Pinpoint the cell where the given text exists, returning its (X, Y) midpoint coordinate. 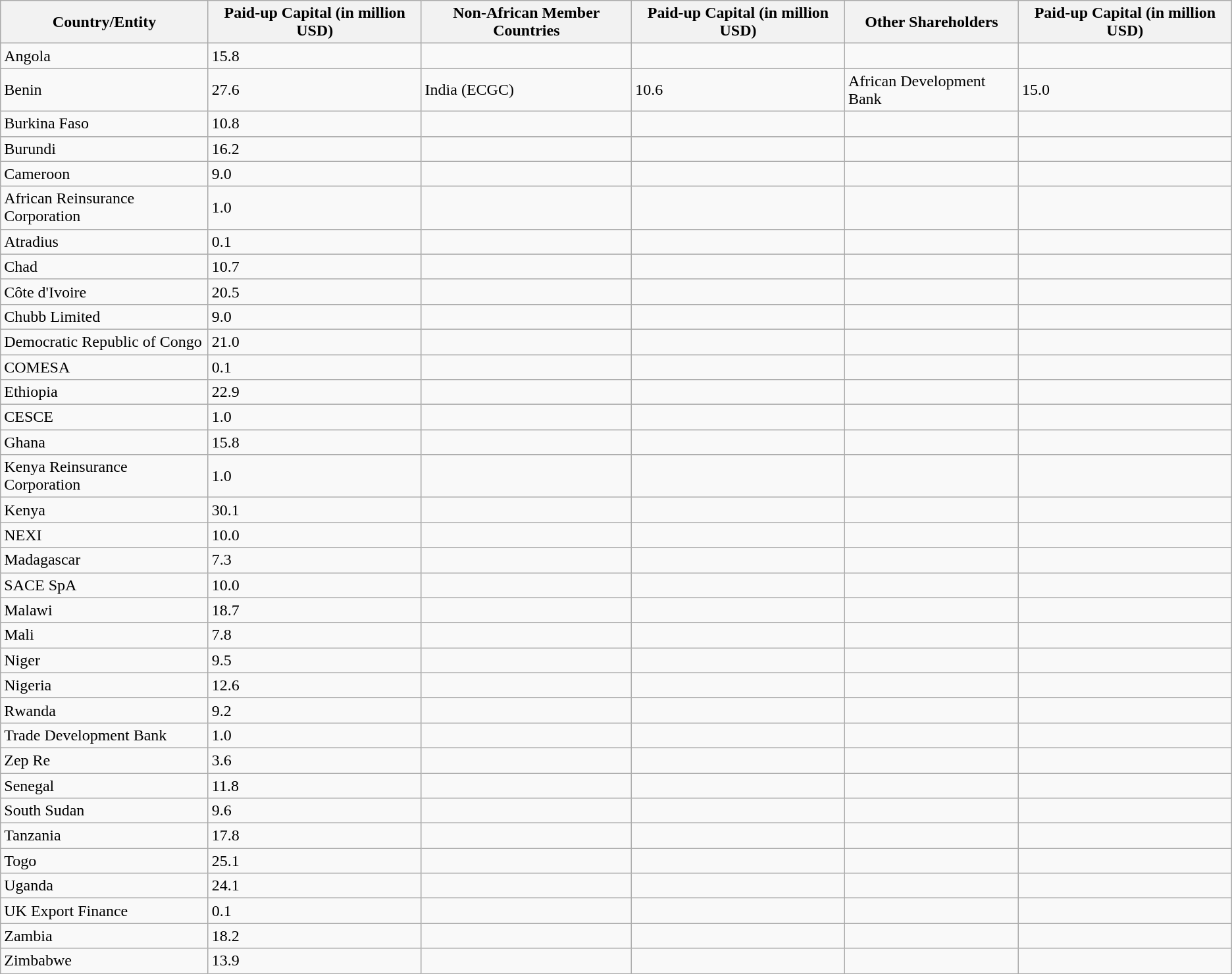
African Reinsurance Corporation (105, 208)
10.7 (315, 267)
9.2 (315, 710)
COMESA (105, 367)
10.6 (738, 90)
Other Shareholders (931, 22)
21.0 (315, 342)
South Sudan (105, 811)
Burundi (105, 149)
Togo (105, 861)
Madagascar (105, 560)
Senegal (105, 785)
15.0 (1125, 90)
NEXI (105, 535)
22.9 (315, 392)
24.1 (315, 886)
3.6 (315, 760)
Kenya (105, 510)
UK Export Finance (105, 911)
Non-African Member Countries (526, 22)
CESCE (105, 417)
SACE SpA (105, 585)
25.1 (315, 861)
Ghana (105, 442)
7.8 (315, 635)
Angola (105, 56)
9.5 (315, 660)
18.7 (315, 610)
Zep Re (105, 760)
Ethiopia (105, 392)
Uganda (105, 886)
Rwanda (105, 710)
India (ECGC) (526, 90)
10.8 (315, 124)
Nigeria (105, 685)
Côte d'Ivoire (105, 292)
Tanzania (105, 836)
Atradius (105, 242)
Chad (105, 267)
Zambia (105, 936)
African Development Bank (931, 90)
30.1 (315, 510)
Burkina Faso (105, 124)
Benin (105, 90)
Country/Entity (105, 22)
Kenya Reinsurance Corporation (105, 476)
Trade Development Bank (105, 735)
18.2 (315, 936)
16.2 (315, 149)
Chubb Limited (105, 317)
27.6 (315, 90)
11.8 (315, 785)
12.6 (315, 685)
Niger (105, 660)
17.8 (315, 836)
Mali (105, 635)
Malawi (105, 610)
Zimbabwe (105, 961)
13.9 (315, 961)
Cameroon (105, 174)
Democratic Republic of Congo (105, 342)
7.3 (315, 560)
20.5 (315, 292)
9.6 (315, 811)
